Find where the given text appears and provide that cell's center as (X, Y) coordinate. 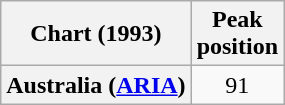
91 (237, 85)
Chart (1993) (96, 34)
Peakposition (237, 34)
Australia (ARIA) (96, 85)
